Find where the given text appears and provide that cell's center as [x, y] coordinate. 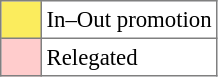
Relegated [129, 57]
In–Out promotion [129, 20]
